Capture the cell that displays the provided text and extract its [X, Y] central coordinate. 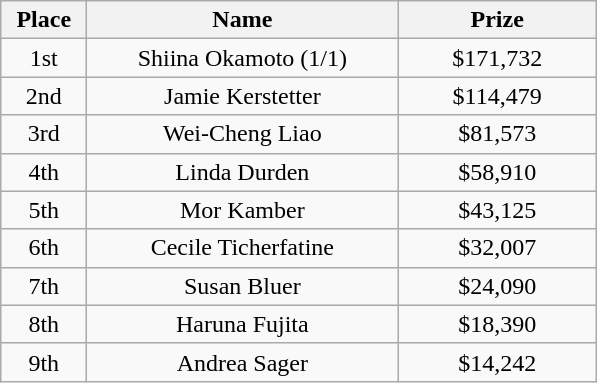
Jamie Kerstetter [242, 96]
8th [44, 324]
1st [44, 58]
Place [44, 20]
Wei-Cheng Liao [242, 134]
$114,479 [498, 96]
$81,573 [498, 134]
$32,007 [498, 248]
Cecile Ticherfatine [242, 248]
4th [44, 172]
$58,910 [498, 172]
5th [44, 210]
Shiina Okamoto (1/1) [242, 58]
3rd [44, 134]
6th [44, 248]
$43,125 [498, 210]
Mor Kamber [242, 210]
Name [242, 20]
7th [44, 286]
9th [44, 362]
Andrea Sager [242, 362]
$24,090 [498, 286]
$171,732 [498, 58]
$18,390 [498, 324]
Linda Durden [242, 172]
Prize [498, 20]
2nd [44, 96]
$14,242 [498, 362]
Haruna Fujita [242, 324]
Susan Bluer [242, 286]
